Scan for the cell matching the given text and deliver its [X, Y] coordinate at center. 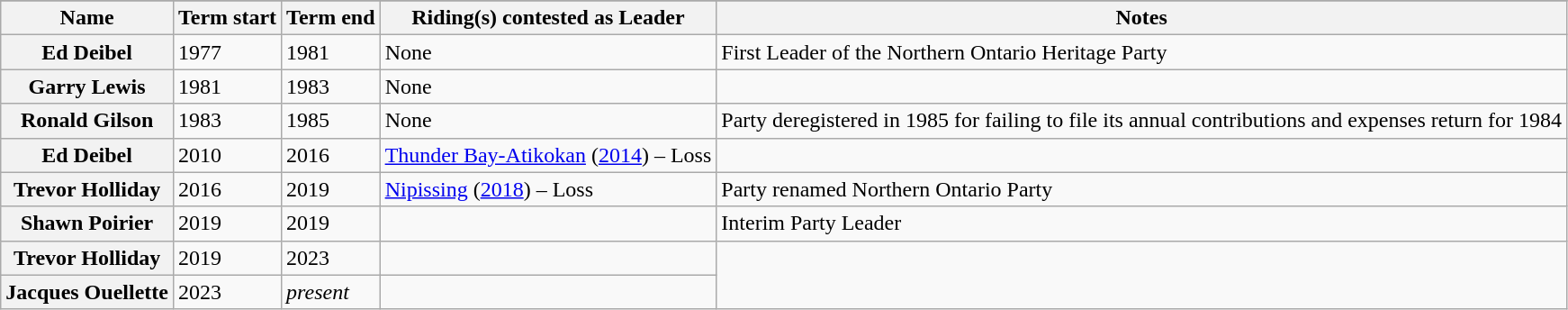
Shawn Poirier [87, 223]
1985 [331, 121]
1977 [227, 52]
Jacques Ouellette [87, 292]
Garry Lewis [87, 87]
Party renamed Northern Ontario Party [1141, 189]
Notes [1141, 18]
2010 [227, 155]
First Leader of the Northern Ontario Heritage Party [1141, 52]
Name [87, 18]
Term end [331, 18]
Thunder Bay-Atikokan (2014) – Loss [548, 155]
Term start [227, 18]
Interim Party Leader [1141, 223]
Ronald Gilson [87, 121]
Riding(s) contested as Leader [548, 18]
Party deregistered in 1985 for failing to file its annual contributions and expenses return for 1984 [1141, 121]
present [331, 292]
Nipissing (2018) – Loss [548, 189]
